Return [x, y] of the center of cell containing provided text 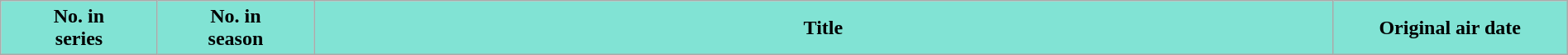
Title [824, 28]
No. inseries [79, 28]
No. inseason [235, 28]
Original air date [1450, 28]
